Return (X, Y) of the center of cell containing provided text 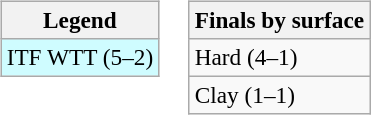
ITF WTT (5–2) (80, 57)
Hard (4–1) (279, 57)
Finals by surface (279, 20)
Clay (1–1) (279, 95)
Legend (80, 20)
